Extract the [X, Y] coordinate from the center of the cell holding the provided text.  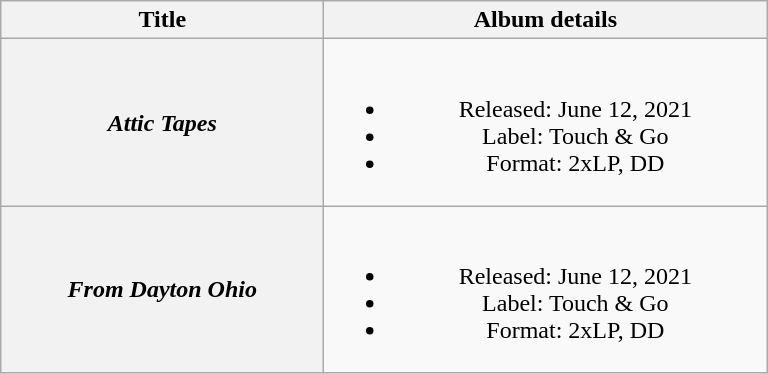
Attic Tapes [162, 122]
Album details [546, 20]
From Dayton Ohio [162, 290]
Title [162, 20]
